For the text-containing cell, return its midpoint in [x, y] coordinate format. 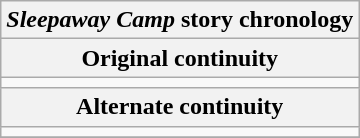
Sleepaway Camp story chronology [180, 20]
Original continuity [180, 58]
Alternate continuity [180, 107]
